Return the [X, Y] coordinate for the center point of the cell that contains the specified text.  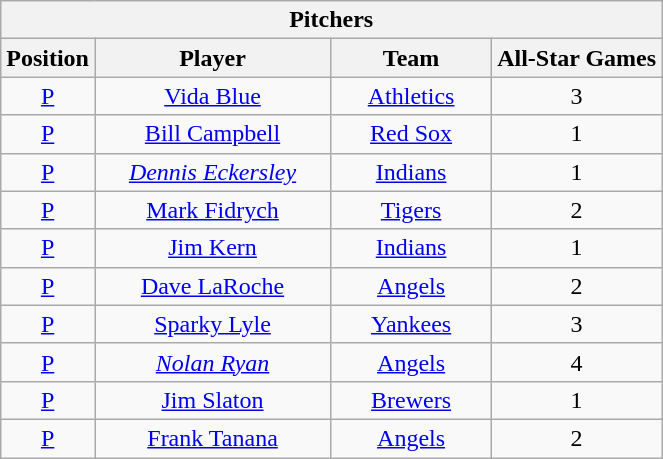
Brewers [412, 400]
Sparky Lyle [212, 324]
Red Sox [412, 134]
Pitchers [332, 20]
Yankees [412, 324]
Tigers [412, 210]
4 [577, 362]
Nolan Ryan [212, 362]
Bill Campbell [212, 134]
Dave LaRoche [212, 286]
Position [48, 58]
All-Star Games [577, 58]
Jim Kern [212, 248]
Frank Tanana [212, 438]
Vida Blue [212, 96]
Jim Slaton [212, 400]
Athletics [412, 96]
Team [412, 58]
Player [212, 58]
Mark Fidrych [212, 210]
Dennis Eckersley [212, 172]
